Return the [x, y] coordinate for the center point of the cell that contains the specified text.  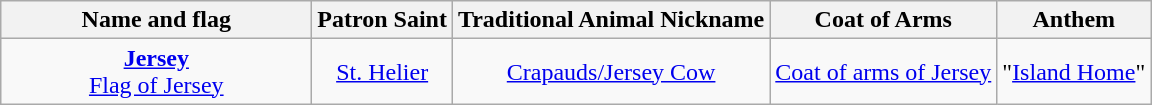
Coat of arms of Jersey [884, 72]
Anthem [1074, 20]
"Island Home" [1074, 72]
Coat of Arms [884, 20]
Crapauds/Jersey Cow [610, 72]
Jersey Flag of Jersey [156, 72]
St. Helier [382, 72]
Name and flag [156, 20]
Traditional Animal Nickname [610, 20]
Patron Saint [382, 20]
